Provide the [x, y] coordinate of the cell's center where the given text is located.  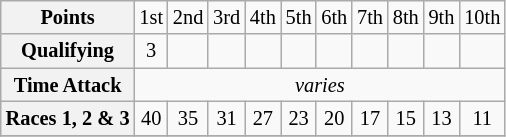
17 [370, 118]
15 [406, 118]
1st [150, 17]
8th [406, 17]
10th [482, 17]
35 [188, 118]
13 [442, 118]
Qualifying [68, 51]
Races 1, 2 & 3 [68, 118]
4th [263, 17]
3rd [226, 17]
Time Attack [68, 85]
5th [299, 17]
7th [370, 17]
20 [334, 118]
31 [226, 118]
11 [482, 118]
3 [150, 51]
Points [68, 17]
varies [320, 85]
27 [263, 118]
2nd [188, 17]
6th [334, 17]
40 [150, 118]
9th [442, 17]
23 [299, 118]
